Extract the [x, y] coordinate from the center of the cell holding the provided text.  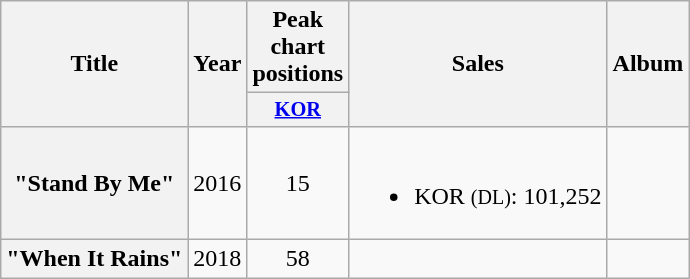
Album [648, 64]
Peak chart positions [298, 47]
58 [298, 259]
2016 [218, 182]
"Stand By Me" [94, 182]
"When It Rains" [94, 259]
KOR [298, 110]
Year [218, 64]
Title [94, 64]
2018 [218, 259]
KOR (DL): 101,252 [478, 182]
15 [298, 182]
Sales [478, 64]
